Determine the [x, y] coordinate at the center of the cell enclosing the given text.  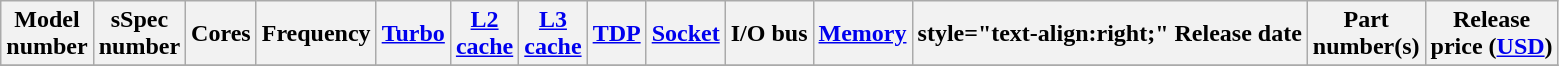
Modelnumber [47, 34]
sSpecnumber [139, 34]
Socket [686, 34]
Cores [222, 34]
Frequency [316, 34]
I/O bus [769, 34]
Turbo [413, 34]
L3cache [553, 34]
Memory [862, 34]
L2cache [484, 34]
Releaseprice (USD) [1492, 34]
style="text-align:right;" Release date [1110, 34]
Partnumber(s) [1366, 34]
TDP [616, 34]
